Extract the [X, Y] coordinate from the center of the cell holding the provided text.  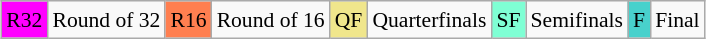
R32 [24, 20]
Final [678, 20]
QF [349, 20]
F [639, 20]
Round of 32 [106, 20]
R16 [188, 20]
SF [508, 20]
Semifinals [577, 20]
Quarterfinals [429, 20]
Round of 16 [271, 20]
